Provide the [x, y] coordinate of the cell's center where the given text is located.  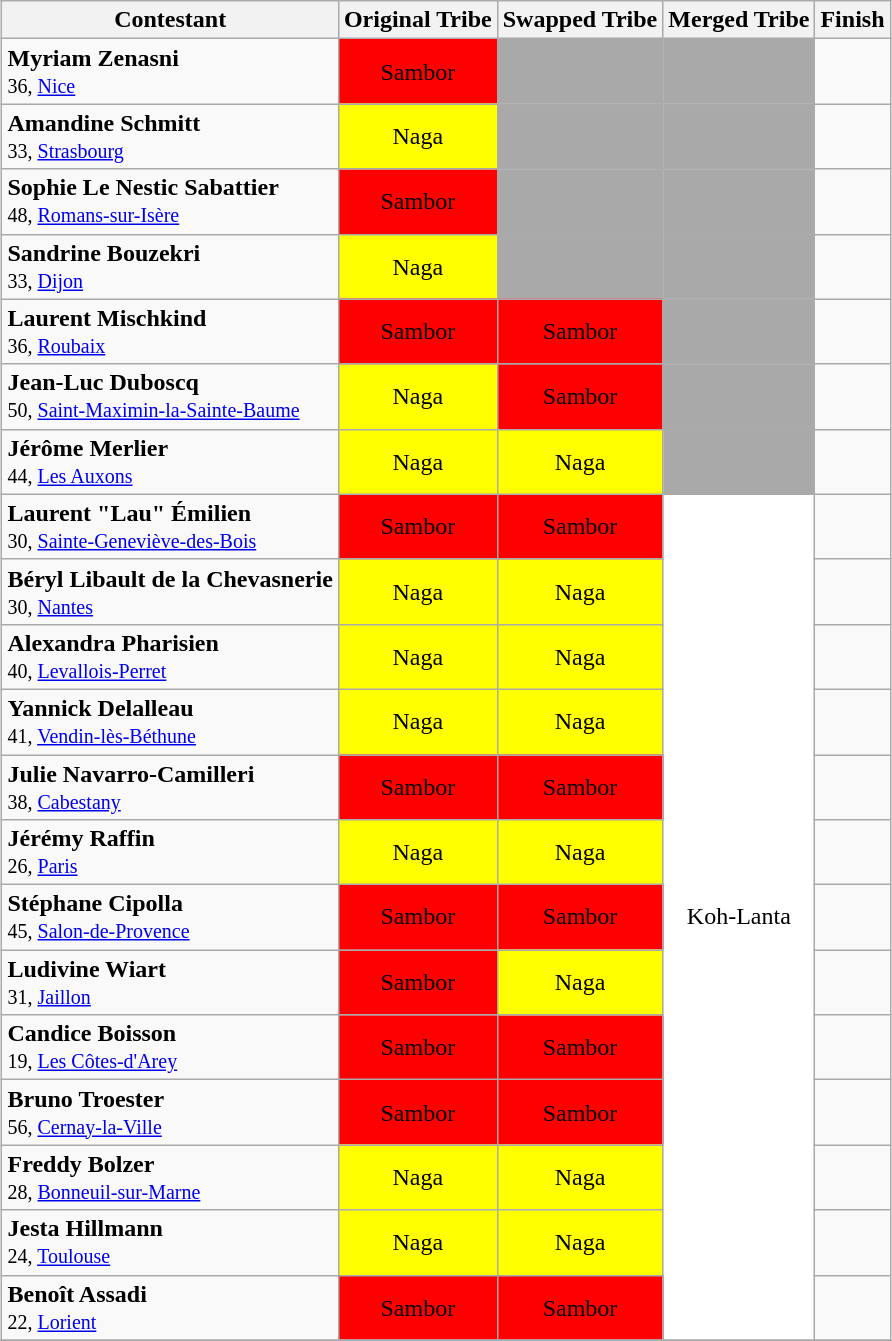
Jean-Luc Duboscq50, Saint-Maximin-la-Sainte-Baume [170, 396]
Yannick Delalleau41, Vendin-lès-Béthune [170, 722]
Bruno Troester56, Cernay-la-Ville [170, 1112]
Jesta Hillmann24, Toulouse [170, 1242]
Koh-Lanta [739, 917]
Swapped Tribe [580, 20]
Alexandra Pharisien40, Levallois-Perret [170, 656]
Ludivine Wiart31, Jaillon [170, 982]
Finish [852, 20]
Myriam Zenasni36, Nice [170, 72]
Laurent Mischkind36, Roubaix [170, 332]
Jérôme Merlier44, Les Auxons [170, 462]
Merged Tribe [739, 20]
Benoît Assadi22, Lorient [170, 1308]
Freddy Bolzer28, Bonneuil-sur-Marne [170, 1178]
Laurent "Lau" Émilien30, Sainte-Geneviève-des-Bois [170, 526]
Candice Boisson19, Les Côtes-d'Arey [170, 1048]
Contestant [170, 20]
Sandrine Bouzekri33, Dijon [170, 266]
Amandine Schmitt33, Strasbourg [170, 136]
Julie Navarro-Camilleri38, Cabestany [170, 786]
Béryl Libault de la Chevasnerie30, Nantes [170, 592]
Original Tribe [418, 20]
Jérémy Raffin26, Paris [170, 852]
Sophie Le Nestic Sabattier48, Romans-sur-Isère [170, 202]
Stéphane Cipolla45, Salon-de-Provence [170, 918]
